Extract the (X, Y) coordinate from the center of the cell holding the provided text.  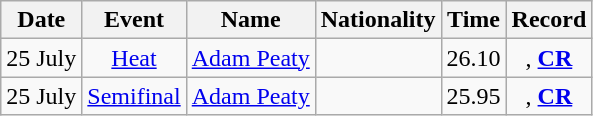
Nationality (378, 20)
Semifinal (134, 96)
26.10 (474, 58)
Heat (134, 58)
Date (42, 20)
Name (250, 20)
Record (549, 20)
25.95 (474, 96)
Event (134, 20)
Time (474, 20)
